Scan for the cell matching the given text and deliver its (x, y) coordinate at center. 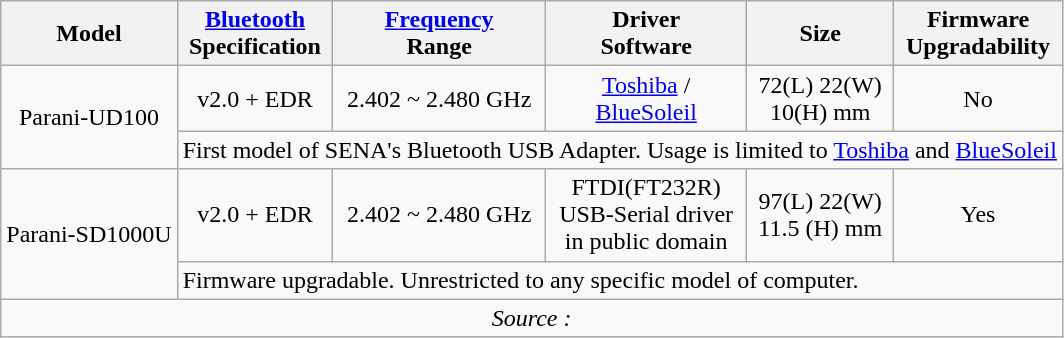
Bluetooth Specification (255, 34)
Firmware Upgradability (978, 34)
First model of SENA's Bluetooth USB Adapter. Usage is limited to Toshiba and BlueSoleil (620, 150)
Parani-SD1000U (89, 234)
No (978, 98)
Frequency Range (440, 34)
Firmware upgradable. Unrestricted to any specific model of computer. (620, 280)
Size (820, 34)
Parani-UD100 (89, 118)
72(L) 22(W) 10(H) mm (820, 98)
Source : (532, 318)
Driver Software (646, 34)
Toshiba / BlueSoleil (646, 98)
Yes (978, 215)
97(L) 22(W) 11.5 (H) mm (820, 215)
Model (89, 34)
FTDI(FT232R) USB-Serial driver in public domain (646, 215)
